Find where the given text appears and provide that cell's center as [x, y] coordinate. 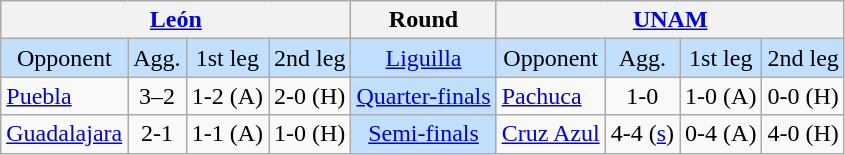
1-0 (H) [310, 134]
0-4 (A) [721, 134]
1-1 (A) [227, 134]
1-2 (A) [227, 96]
Quarter-finals [424, 96]
Puebla [64, 96]
UNAM [670, 20]
Guadalajara [64, 134]
Liguilla [424, 58]
4-4 (s) [642, 134]
Pachuca [550, 96]
Semi-finals [424, 134]
3–2 [157, 96]
1-0 [642, 96]
0-0 (H) [803, 96]
2-0 (H) [310, 96]
León [176, 20]
2-1 [157, 134]
4-0 (H) [803, 134]
1-0 (A) [721, 96]
Cruz Azul [550, 134]
Round [424, 20]
